Detect which cell encompasses the target text, then output its [x, y] center coordinate. 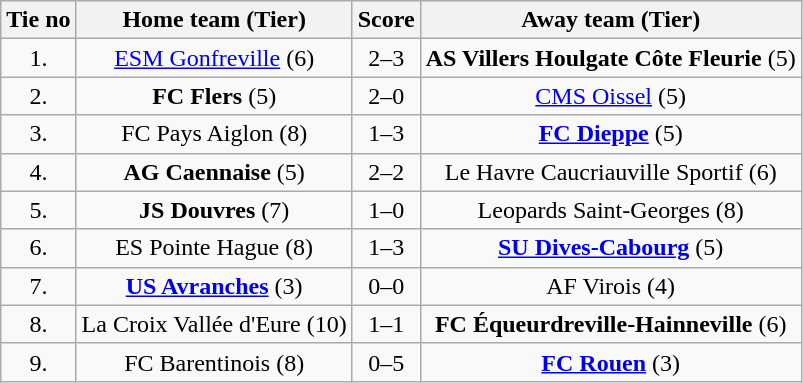
Leopards Saint-Georges (8) [610, 210]
La Croix Vallée d'Eure (10) [214, 324]
5. [38, 210]
0–0 [386, 286]
ES Pointe Hague (8) [214, 248]
JS Douvres (7) [214, 210]
1. [38, 58]
FC Flers (5) [214, 96]
US Avranches (3) [214, 286]
FC Rouen (3) [610, 362]
2–0 [386, 96]
Score [386, 20]
CMS Oissel (5) [610, 96]
9. [38, 362]
1–1 [386, 324]
8. [38, 324]
FC Pays Aiglon (8) [214, 134]
2–2 [386, 172]
Away team (Tier) [610, 20]
3. [38, 134]
Le Havre Caucriauville Sportif (6) [610, 172]
6. [38, 248]
2–3 [386, 58]
AG Caennaise (5) [214, 172]
AF Virois (4) [610, 286]
Home team (Tier) [214, 20]
SU Dives-Cabourg (5) [610, 248]
AS Villers Houlgate Côte Fleurie (5) [610, 58]
Tie no [38, 20]
7. [38, 286]
FC Barentinois (8) [214, 362]
ESM Gonfreville (6) [214, 58]
0–5 [386, 362]
4. [38, 172]
FC Équeurdreville-Hainneville (6) [610, 324]
1–0 [386, 210]
2. [38, 96]
FC Dieppe (5) [610, 134]
